Scan for the cell matching the given text and deliver its [x, y] coordinate at center. 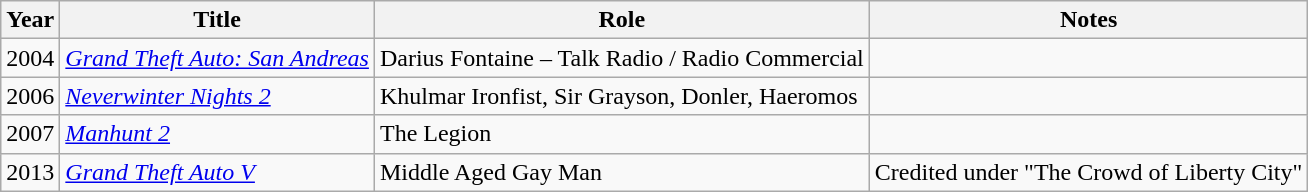
Manhunt 2 [218, 134]
The Legion [622, 134]
Grand Theft Auto V [218, 172]
Role [622, 20]
Grand Theft Auto: San Andreas [218, 58]
2013 [30, 172]
2007 [30, 134]
Darius Fontaine – Talk Radio / Radio Commercial [622, 58]
Neverwinter Nights 2 [218, 96]
Credited under "The Crowd of Liberty City" [1088, 172]
Title [218, 20]
Middle Aged Gay Man [622, 172]
Year [30, 20]
2006 [30, 96]
Khulmar Ironfist, Sir Grayson, Donler, Haeromos [622, 96]
Notes [1088, 20]
2004 [30, 58]
